Identify which cell holds the provided text, then report its (x, y) central coordinate. 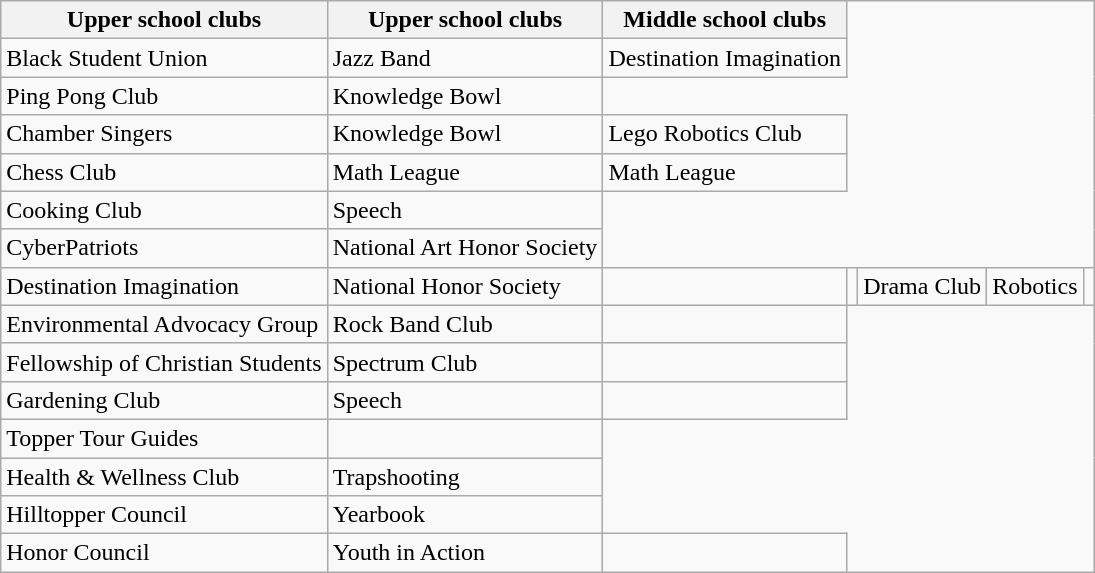
Middle school clubs (725, 20)
Spectrum Club (465, 362)
Youth in Action (465, 553)
Trapshooting (465, 477)
Health & Wellness Club (164, 477)
CyberPatriots (164, 248)
Drama Club (922, 286)
Ping Pong Club (164, 96)
Environmental Advocacy Group (164, 324)
Gardening Club (164, 400)
Fellowship of Christian Students (164, 362)
National Honor Society (465, 286)
Chess Club (164, 172)
Rock Band Club (465, 324)
Topper Tour Guides (164, 438)
Jazz Band (465, 58)
Black Student Union (164, 58)
Honor Council (164, 553)
Hilltopper Council (164, 515)
National Art Honor Society (465, 248)
Chamber Singers (164, 134)
Robotics (1035, 286)
Cooking Club (164, 210)
Lego Robotics Club (725, 134)
Yearbook (465, 515)
